Find where the given text appears and provide that cell's center as [X, Y] coordinate. 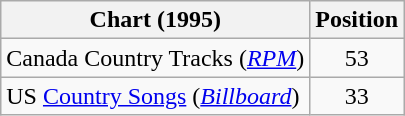
US Country Songs (Billboard) [156, 96]
53 [357, 58]
Chart (1995) [156, 20]
Position [357, 20]
33 [357, 96]
Canada Country Tracks (RPM) [156, 58]
